Search for the cell housing the specified text and yield its (x, y) center coordinate. 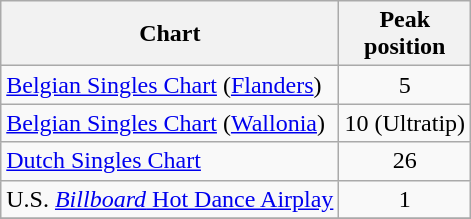
Chart (170, 34)
U.S. Billboard Hot Dance Airplay (170, 199)
1 (405, 199)
10 (Ultratip) (405, 123)
26 (405, 161)
Peakposition (405, 34)
5 (405, 85)
Belgian Singles Chart (Flanders) (170, 85)
Belgian Singles Chart (Wallonia) (170, 123)
Dutch Singles Chart (170, 161)
